Pinpoint the cell where the given text exists, returning its [x, y] midpoint coordinate. 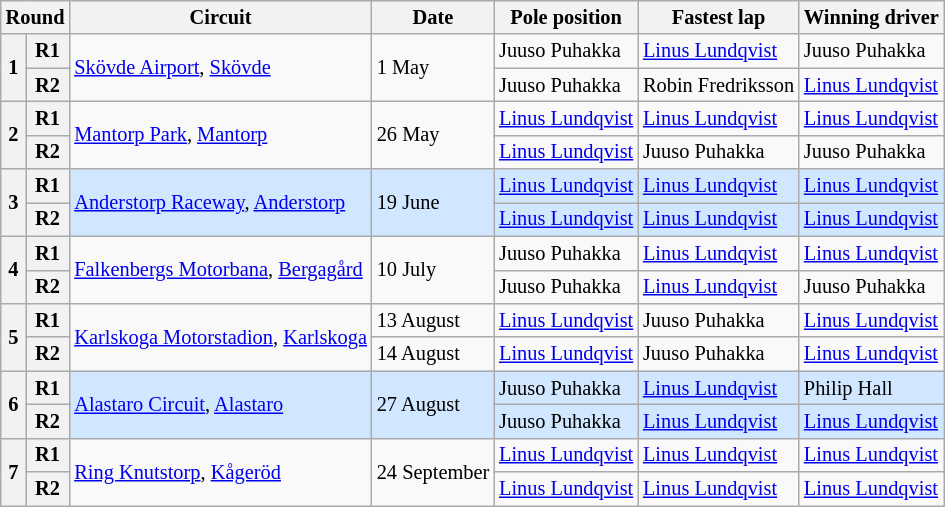
6 [14, 404]
Philip Hall [872, 388]
5 [14, 336]
10 July [433, 270]
Circuit [220, 17]
27 August [433, 404]
Robin Fredriksson [718, 85]
Skövde Airport, Skövde [220, 68]
2 [14, 134]
Mantorp Park, Mantorp [220, 134]
7 [14, 472]
Winning driver [872, 17]
26 May [433, 134]
Alastaro Circuit, Alastaro [220, 404]
Round [36, 17]
1 [14, 68]
14 August [433, 354]
Ring Knutstorp, Kågeröd [220, 472]
Pole position [566, 17]
24 September [433, 472]
Fastest lap [718, 17]
Falkenbergs Motorbana, Bergagård [220, 270]
1 May [433, 68]
4 [14, 270]
3 [14, 202]
19 June [433, 202]
Karlskoga Motorstadion, Karlskoga [220, 336]
13 August [433, 320]
Date [433, 17]
Anderstorp Raceway, Anderstorp [220, 202]
